Determine the (X, Y) coordinate at the center of the cell enclosing the given text.  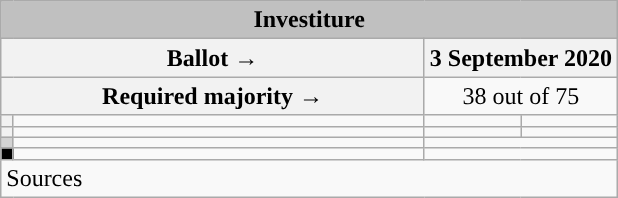
3 September 2020 (520, 58)
Sources (310, 178)
38 out of 75 (520, 96)
Ballot → (213, 58)
Investiture (310, 20)
Required majority → (213, 96)
